Locate the cell with the specified text and output its (X, Y) center coordinate. 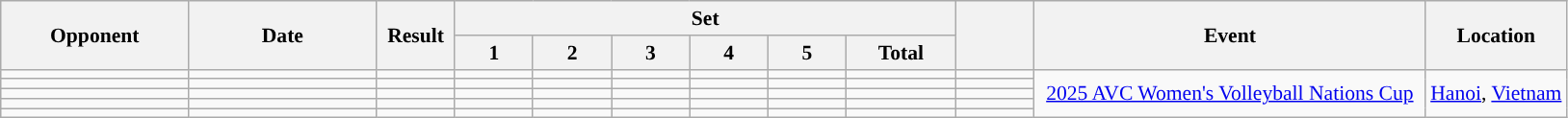
Set (705, 18)
Result (416, 35)
2 (572, 53)
2025 AVC Women's Volleyball Nations Cup (1230, 94)
Event (1230, 35)
4 (728, 53)
Opponent (94, 35)
5 (807, 53)
Hanoi, Vietnam (1496, 94)
3 (651, 53)
Location (1496, 35)
Date (283, 35)
1 (493, 53)
Total (902, 53)
